Extract the [X, Y] coordinate from the center of the cell holding the provided text.  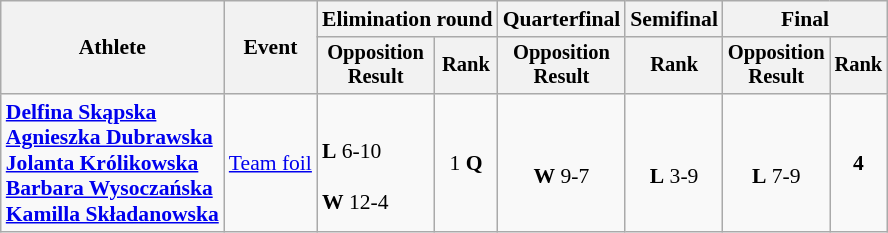
Quarterfinal [562, 19]
Final [805, 19]
Elimination round [408, 19]
1 Q [466, 163]
Team foil [270, 163]
Delfina SkąpskaAgnieszka DubrawskaJolanta KrólikowskaBarbara WysoczańskaKamilla Składanowska [112, 163]
Athlete [112, 48]
W 9-7 [562, 163]
4 [859, 163]
Event [270, 48]
L 3-9 [674, 163]
Semifinal [674, 19]
L 7-9 [776, 163]
L 6-10 W 12-4 [376, 163]
